Scan for the cell matching the given text and deliver its (X, Y) coordinate at center. 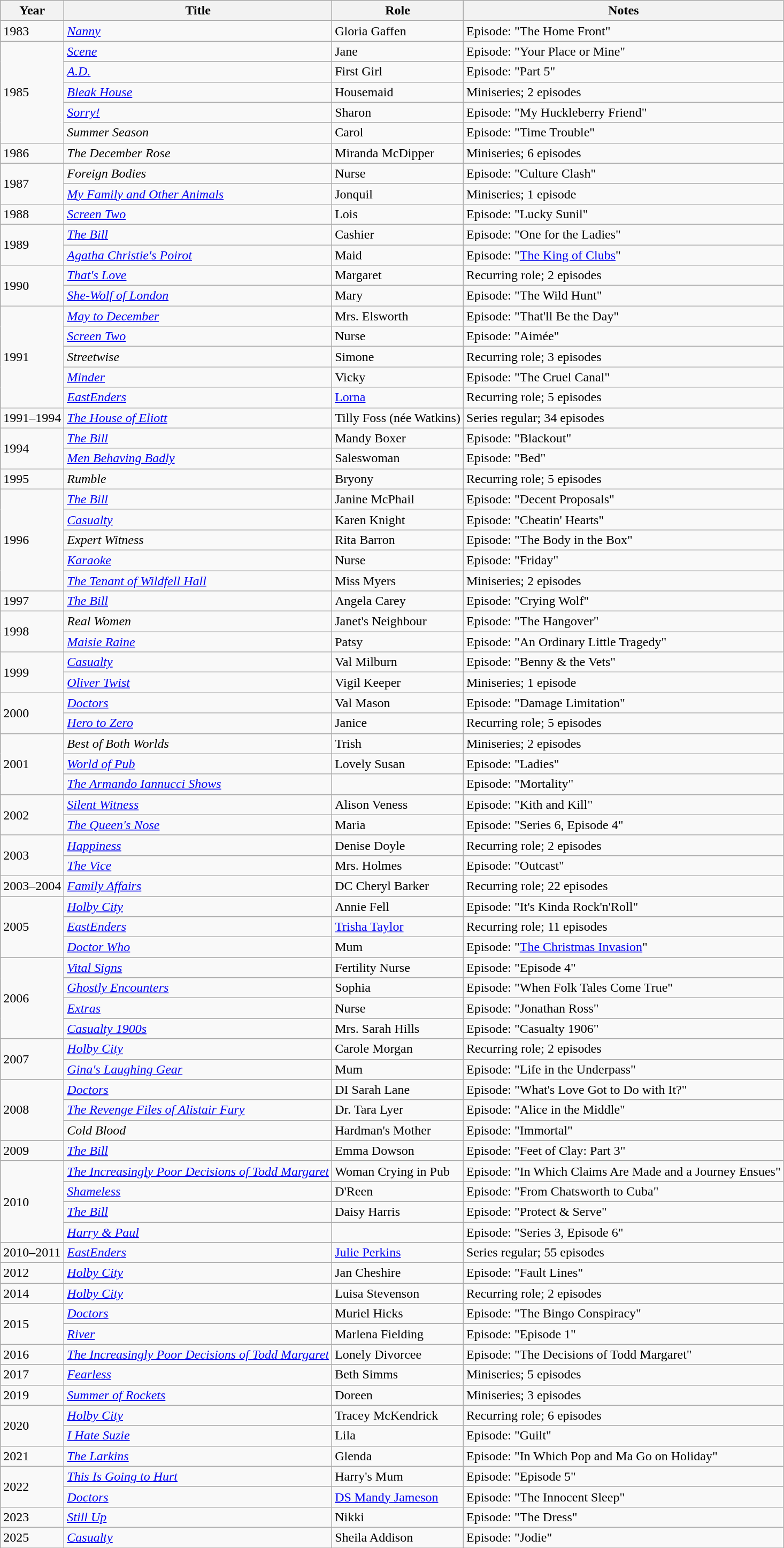
Harry's Mum (398, 1476)
Episode: "The Christmas Invasion" (624, 947)
Episode: "Crying Wolf" (624, 601)
DS Mandy Jameson (398, 1497)
The Armando Iannucci Shows (198, 784)
1995 (32, 479)
Janine McPhail (398, 499)
Episode: "The Home Front" (624, 31)
Summer of Rockets (198, 1395)
Miss Myers (398, 580)
Title (198, 11)
Still Up (198, 1517)
1989 (32, 244)
Episode: "Outcast" (624, 865)
2016 (32, 1354)
Miniseries; 3 episodes (624, 1395)
Episode: "Casualty 1906" (624, 1029)
Lila (398, 1436)
DI Sarah Lane (398, 1090)
Episode: "The King of Clubs" (624, 255)
1994 (32, 448)
Patsy (398, 642)
This Is Going to Hurt (198, 1476)
Recurring role; 11 episodes (624, 927)
My Family and Other Animals (198, 194)
Foreign Bodies (198, 173)
Streetwise (198, 357)
Episode: "What's Love Got to Do with It?" (624, 1090)
Karen Knight (398, 519)
Mandy Boxer (398, 438)
The Larkins (198, 1456)
Role (398, 11)
Lois (398, 214)
Gina's Laughing Gear (198, 1069)
Maria (398, 825)
Episode: "Lucky Sunil" (624, 214)
2006 (32, 998)
Year (32, 11)
1987 (32, 183)
Episode: "Culture Clash" (624, 173)
Sorry! (198, 112)
Notes (624, 11)
Mrs. Sarah Hills (398, 1029)
Happiness (198, 845)
2005 (32, 927)
Episode: "Cheatin' Hearts" (624, 519)
Agatha Christie's Poirot (198, 255)
1991–1994 (32, 418)
Lonely Divorcee (398, 1354)
Saleswoman (398, 458)
Fearless (198, 1375)
Housemaid (398, 92)
2010–2011 (32, 1253)
2019 (32, 1395)
2025 (32, 1537)
Episode: "Ladies" (624, 764)
Episode: "In Which Pop and Ma Go on Holiday" (624, 1456)
Episode: "Mortality" (624, 784)
Marlena Fielding (398, 1334)
Episode: "The Bingo Conspiracy" (624, 1314)
Episode: "My Huckleberry Friend" (624, 112)
Doctor Who (198, 947)
1990 (32, 286)
Janice (398, 723)
Episode: "When Folk Tales Come True" (624, 988)
Alison Veness (398, 804)
2007 (32, 1059)
Episode: "The Cruel Canal" (624, 377)
Episode: "The Body in the Box" (624, 540)
2002 (32, 815)
Hardman's Mother (398, 1130)
Episode: "The Innocent Sleep" (624, 1497)
Episode: "The Wild Hunt" (624, 296)
Gloria Gaffen (398, 31)
Simone (398, 357)
Beth Simms (398, 1375)
Episode: "Blackout" (624, 438)
Margaret (398, 275)
The Revenge Files of Alistair Fury (198, 1110)
Lorna (398, 397)
Vigil Keeper (398, 683)
Hero to Zero (198, 723)
1985 (32, 92)
Harry & Paul (198, 1232)
2008 (32, 1110)
World of Pub (198, 764)
Trish (398, 744)
Summer Season (198, 133)
Shameless (198, 1191)
Bryony (398, 479)
Recurring role; 6 episodes (624, 1415)
2003–2004 (32, 886)
Janet's Neighbour (398, 622)
A.D. (198, 72)
Episode: "The Decisions of Todd Margaret" (624, 1354)
1988 (32, 214)
Real Women (198, 622)
Episode: "Bed" (624, 458)
Sharon (398, 112)
Episode: "Series 3, Episode 6" (624, 1232)
Rita Barron (398, 540)
I Hate Suzie (198, 1436)
Sophia (398, 988)
1998 (32, 632)
1986 (32, 153)
Jane (398, 51)
1997 (32, 601)
Series regular; 34 episodes (624, 418)
2017 (32, 1375)
Val Mason (398, 703)
River (198, 1334)
Oliver Twist (198, 683)
Casualty 1900s (198, 1029)
2009 (32, 1151)
Nikki (398, 1517)
Best of Both Worlds (198, 744)
The Queen's Nose (198, 825)
Miniseries; 5 episodes (624, 1375)
2003 (32, 855)
Episode: "Damage Limitation" (624, 703)
Expert Witness (198, 540)
Silent Witness (198, 804)
Episode: "It's Kinda Rock'n'Roll" (624, 907)
Tilly Foss (née Watkins) (398, 418)
2015 (32, 1324)
Episode: "Series 6, Episode 4" (624, 825)
Jan Cheshire (398, 1273)
Trisha Taylor (398, 927)
Nanny (198, 31)
She-Wolf of London (198, 296)
Episode: "Fault Lines" (624, 1273)
Glenda (398, 1456)
Episode: "Feet of Clay: Part 3" (624, 1151)
Episode: "An Ordinary Little Tragedy" (624, 642)
Muriel Hicks (398, 1314)
Mary (398, 296)
Episode: "Jonathan Ross" (624, 1008)
Ghostly Encounters (198, 988)
Luisa Stevenson (398, 1293)
Episode: "Protect & Serve" (624, 1212)
May to December (198, 316)
Episode: "Aimée" (624, 336)
Episode: "Life in the Underpass" (624, 1069)
Julie Perkins (398, 1253)
Episode: "In Which Claims Are Made and a Journey Ensues" (624, 1171)
Episode: "Your Place or Mine" (624, 51)
Episode: "Episode 5" (624, 1476)
Mrs. Holmes (398, 865)
First Girl (398, 72)
Family Affairs (198, 886)
Extras (198, 1008)
1983 (32, 31)
Cashier (398, 234)
Series regular; 55 episodes (624, 1253)
Episode: "Alice in the Middle" (624, 1110)
1999 (32, 672)
1996 (32, 540)
Tracey McKendrick (398, 1415)
The December Rose (198, 153)
2023 (32, 1517)
Daisy Harris (398, 1212)
2020 (32, 1426)
Episode: "Time Trouble" (624, 133)
Annie Fell (398, 907)
2012 (32, 1273)
Episode: "The Hangover" (624, 622)
Recurring role; 22 episodes (624, 886)
Recurring role; 3 episodes (624, 357)
Rumble (198, 479)
Episode: "Episode 4" (624, 968)
Episode: "Part 5" (624, 72)
Episode: "Friday" (624, 560)
Maid (398, 255)
The Vice (198, 865)
Angela Carey (398, 601)
Episode: "That'll Be the Day" (624, 316)
2014 (32, 1293)
Maisie Raine (198, 642)
Episode: "Benny & the Vets" (624, 662)
Miranda McDipper (398, 153)
Episode: "One for the Ladies" (624, 234)
Episode: "Episode 1" (624, 1334)
Scene (198, 51)
Dr. Tara Lyer (398, 1110)
Val Milburn (398, 662)
Jonquil (398, 194)
Emma Dowson (398, 1151)
DC Cheryl Barker (398, 886)
2010 (32, 1201)
Miniseries; 6 episodes (624, 153)
Episode: "Immortal" (624, 1130)
The Tenant of Wildfell Hall (198, 580)
That's Love (198, 275)
Vital Signs (198, 968)
Men Behaving Badly (198, 458)
Fertility Nurse (398, 968)
Episode: "Jodie" (624, 1537)
2001 (32, 764)
Cold Blood (198, 1130)
Denise Doyle (398, 845)
Mrs. Elsworth (398, 316)
2021 (32, 1456)
Sheila Addison (398, 1537)
Carol (398, 133)
Doreen (398, 1395)
2000 (32, 713)
Minder (198, 377)
2022 (32, 1486)
D'Reen (398, 1191)
Episode: "Decent Proposals" (624, 499)
1991 (32, 357)
The House of Eliott (198, 418)
Episode: "Kith and Kill" (624, 804)
Woman Crying in Pub (398, 1171)
Lovely Susan (398, 764)
Episode: "The Dress" (624, 1517)
Karaoke (198, 560)
Carole Morgan (398, 1049)
Episode: "Guilt" (624, 1436)
Episode: "From Chatsworth to Cuba" (624, 1191)
Bleak House (198, 92)
Vicky (398, 377)
